Search for the cell housing the specified text and yield its (X, Y) center coordinate. 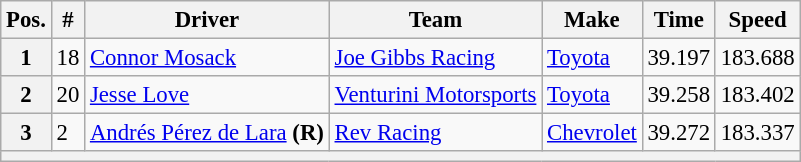
Time (678, 20)
Pos. (26, 20)
Andrés Pérez de Lara (R) (208, 133)
20 (68, 95)
Chevrolet (592, 133)
Make (592, 20)
Connor Mosack (208, 58)
Jesse Love (208, 95)
Speed (758, 20)
39.272 (678, 133)
# (68, 20)
Rev Racing (435, 133)
3 (26, 133)
183.402 (758, 95)
183.688 (758, 58)
39.197 (678, 58)
1 (26, 58)
183.337 (758, 133)
Venturini Motorsports (435, 95)
18 (68, 58)
39.258 (678, 95)
Joe Gibbs Racing (435, 58)
Team (435, 20)
Driver (208, 20)
